For the text-containing cell, return its midpoint in (X, Y) coordinate format. 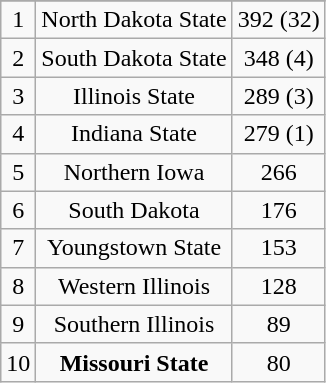
Western Illinois (134, 286)
8 (18, 286)
10 (18, 362)
South Dakota (134, 210)
89 (278, 324)
Illinois State (134, 96)
6 (18, 210)
176 (278, 210)
Indiana State (134, 134)
North Dakota State (134, 20)
4 (18, 134)
1 (18, 20)
266 (278, 172)
Missouri State (134, 362)
153 (278, 248)
348 (4) (278, 58)
Southern Illinois (134, 324)
Youngstown State (134, 248)
2 (18, 58)
3 (18, 96)
279 (1) (278, 134)
289 (3) (278, 96)
South Dakota State (134, 58)
Northern Iowa (134, 172)
128 (278, 286)
392 (32) (278, 20)
5 (18, 172)
80 (278, 362)
7 (18, 248)
9 (18, 324)
